From the cell containing the given text, extract its center point as (X, Y) coordinate. 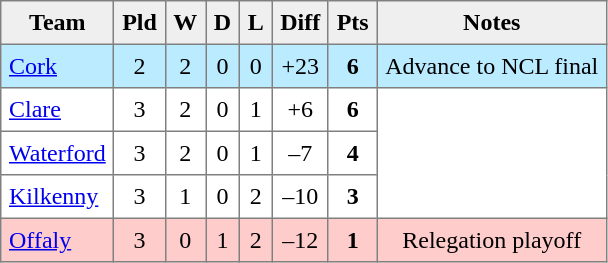
+23 (300, 66)
D (223, 23)
–12 (300, 240)
Relegation playoff (492, 240)
Team (58, 23)
Diff (300, 23)
–7 (300, 153)
Kilkenny (58, 197)
Pld (140, 23)
Clare (58, 110)
4 (352, 153)
L (256, 23)
W (185, 23)
Cork (58, 66)
Notes (492, 23)
Waterford (58, 153)
–10 (300, 197)
Advance to NCL final (492, 66)
Offaly (58, 240)
+6 (300, 110)
Pts (352, 23)
